Detect which cell encompasses the target text, then output its [X, Y] center coordinate. 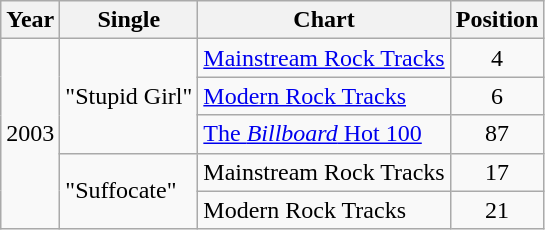
21 [497, 210]
Chart [324, 20]
Position [497, 20]
17 [497, 172]
The Billboard Hot 100 [324, 134]
Year [30, 20]
"Suffocate" [129, 191]
2003 [30, 134]
87 [497, 134]
Single [129, 20]
"Stupid Girl" [129, 96]
4 [497, 58]
6 [497, 96]
